Locate the cell with the specified text and output its [x, y] center coordinate. 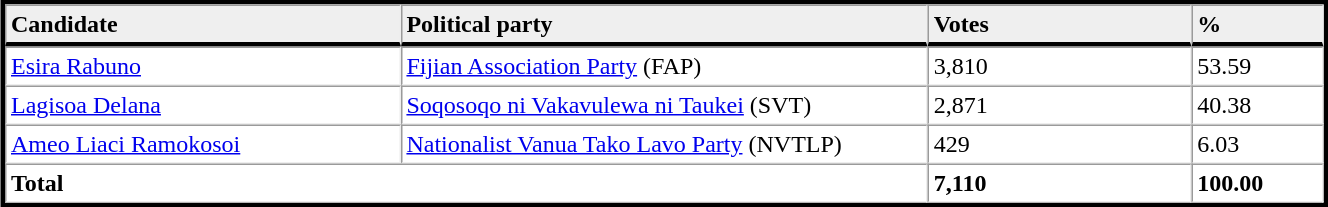
Fijian Association Party (FAP) [664, 66]
Candidate [202, 25]
Total [466, 184]
40.38 [1257, 106]
53.59 [1257, 66]
429 [1060, 144]
Political party [664, 25]
6.03 [1257, 144]
Lagisoa Delana [202, 106]
% [1257, 25]
100.00 [1257, 184]
Soqosoqo ni Vakavulewa ni Taukei (SVT) [664, 106]
2,871 [1060, 106]
7,110 [1060, 184]
Ameo Liaci Ramokosoi [202, 144]
3,810 [1060, 66]
Esira Rabuno [202, 66]
Votes [1060, 25]
Nationalist Vanua Tako Lavo Party (NVTLP) [664, 144]
